Determine the [X, Y] coordinate at the center of the cell enclosing the given text.  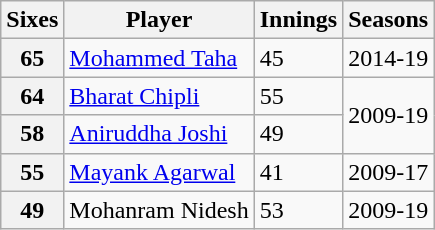
Mohammed Taha [159, 58]
Mohanram Nidesh [159, 210]
Bharat Chipli [159, 96]
41 [298, 172]
45 [298, 58]
Player [159, 20]
53 [298, 210]
64 [32, 96]
58 [32, 134]
Aniruddha Joshi [159, 134]
2014-19 [388, 58]
Innings [298, 20]
Seasons [388, 20]
Sixes [32, 20]
Mayank Agarwal [159, 172]
2009-17 [388, 172]
65 [32, 58]
